Search for the cell housing the specified text and yield its [X, Y] center coordinate. 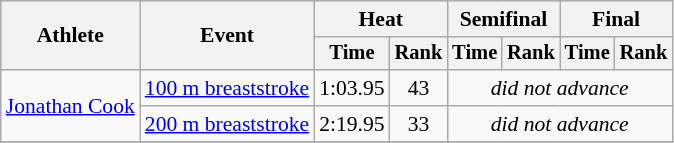
Final [616, 19]
1:03.95 [352, 88]
2:19.95 [352, 124]
Jonathan Cook [70, 106]
Semifinal [503, 19]
Heat [380, 19]
33 [419, 124]
200 m breaststroke [227, 124]
Event [227, 36]
100 m breaststroke [227, 88]
Athlete [70, 36]
43 [419, 88]
